Identify which cell holds the provided text, then report its [X, Y] central coordinate. 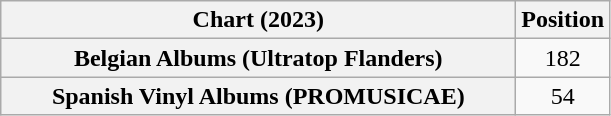
Chart (2023) [258, 20]
Spanish Vinyl Albums (PROMUSICAE) [258, 96]
54 [563, 96]
Position [563, 20]
Belgian Albums (Ultratop Flanders) [258, 58]
182 [563, 58]
